Scan for the cell matching the given text and deliver its [x, y] coordinate at center. 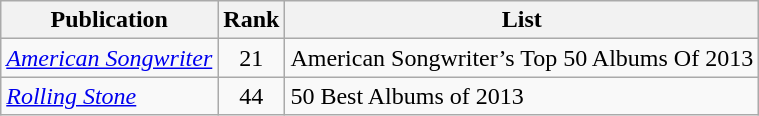
50 Best Albums of 2013 [522, 96]
44 [252, 96]
Rolling Stone [110, 96]
Rank [252, 20]
American Songwriter [110, 58]
Publication [110, 20]
21 [252, 58]
American Songwriter’s Top 50 Albums Of 2013 [522, 58]
List [522, 20]
